Output the (X, Y) coordinate of the center of the cell containing the given text.  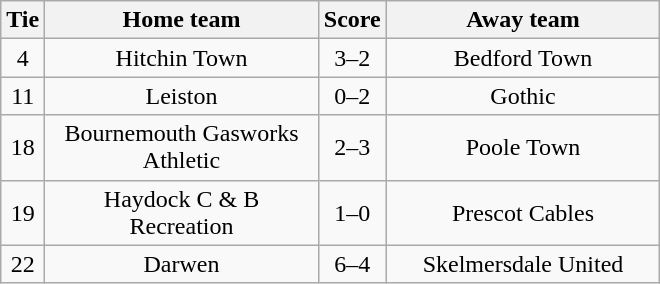
1–0 (352, 212)
Haydock C & B Recreation (182, 212)
Prescot Cables (523, 212)
Skelmersdale United (523, 264)
Leiston (182, 96)
3–2 (352, 58)
19 (23, 212)
18 (23, 148)
Poole Town (523, 148)
Home team (182, 20)
Bournemouth Gasworks Athletic (182, 148)
6–4 (352, 264)
Tie (23, 20)
22 (23, 264)
4 (23, 58)
Darwen (182, 264)
0–2 (352, 96)
Away team (523, 20)
11 (23, 96)
Hitchin Town (182, 58)
2–3 (352, 148)
Score (352, 20)
Bedford Town (523, 58)
Gothic (523, 96)
